Return the [X, Y] coordinate for the center point of the cell that contains the specified text.  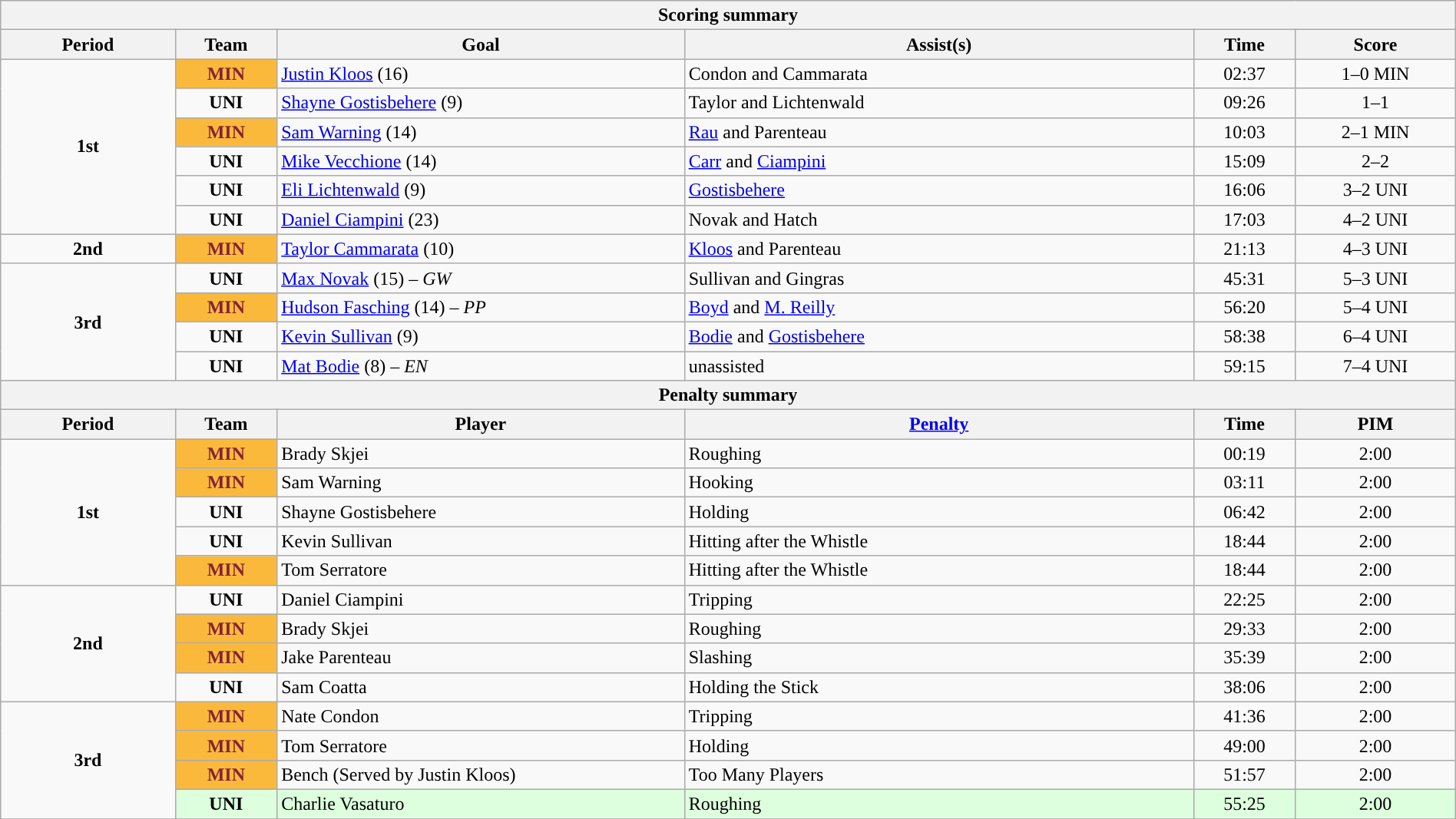
58:38 [1244, 336]
Player [481, 424]
unassisted [938, 366]
Max Novak (15) – GW [481, 278]
Gostisbehere [938, 190]
Jake Parenteau [481, 658]
Kevin Sullivan [481, 541]
Nate Condon [481, 716]
Scoring summary [728, 15]
Boyd and M. Reilly [938, 307]
Eli Lichtenwald (9) [481, 190]
29:33 [1244, 629]
Sam Warning [481, 483]
Bench (Served by Justin Kloos) [481, 774]
00:19 [1244, 454]
59:15 [1244, 366]
21:13 [1244, 249]
10:03 [1244, 132]
4–2 UNI [1375, 220]
Carr and Ciampini [938, 161]
Justin Kloos (16) [481, 74]
Daniel Ciampini [481, 599]
1–1 [1375, 103]
Assist(s) [938, 45]
Penalty [938, 424]
Condon and Cammarata [938, 74]
Rau and Parenteau [938, 132]
Mike Vecchione (14) [481, 161]
Sam Coatta [481, 687]
5–4 UNI [1375, 307]
Kloos and Parenteau [938, 249]
35:39 [1244, 658]
Daniel Ciampini (23) [481, 220]
Kevin Sullivan (9) [481, 336]
Mat Bodie (8) – EN [481, 366]
09:26 [1244, 103]
Bodie and Gostisbehere [938, 336]
22:25 [1244, 599]
38:06 [1244, 687]
6–4 UNI [1375, 336]
Taylor and Lichtenwald [938, 103]
Score [1375, 45]
Sullivan and Gingras [938, 278]
3–2 UNI [1375, 190]
Slashing [938, 658]
49:00 [1244, 745]
55:25 [1244, 804]
03:11 [1244, 483]
Shayne Gostisbehere (9) [481, 103]
Taylor Cammarata (10) [481, 249]
41:36 [1244, 716]
5–3 UNI [1375, 278]
Hooking [938, 483]
2–1 MIN [1375, 132]
2–2 [1375, 161]
1–0 MIN [1375, 74]
Goal [481, 45]
06:42 [1244, 512]
Sam Warning (14) [481, 132]
17:03 [1244, 220]
PIM [1375, 424]
45:31 [1244, 278]
15:09 [1244, 161]
Hudson Fasching (14) – PP [481, 307]
Novak and Hatch [938, 220]
Holding the Stick [938, 687]
56:20 [1244, 307]
51:57 [1244, 774]
4–3 UNI [1375, 249]
16:06 [1244, 190]
Shayne Gostisbehere [481, 512]
7–4 UNI [1375, 366]
02:37 [1244, 74]
Too Many Players [938, 774]
Charlie Vasaturo [481, 804]
Penalty summary [728, 395]
